Detect which cell encompasses the target text, then output its (x, y) center coordinate. 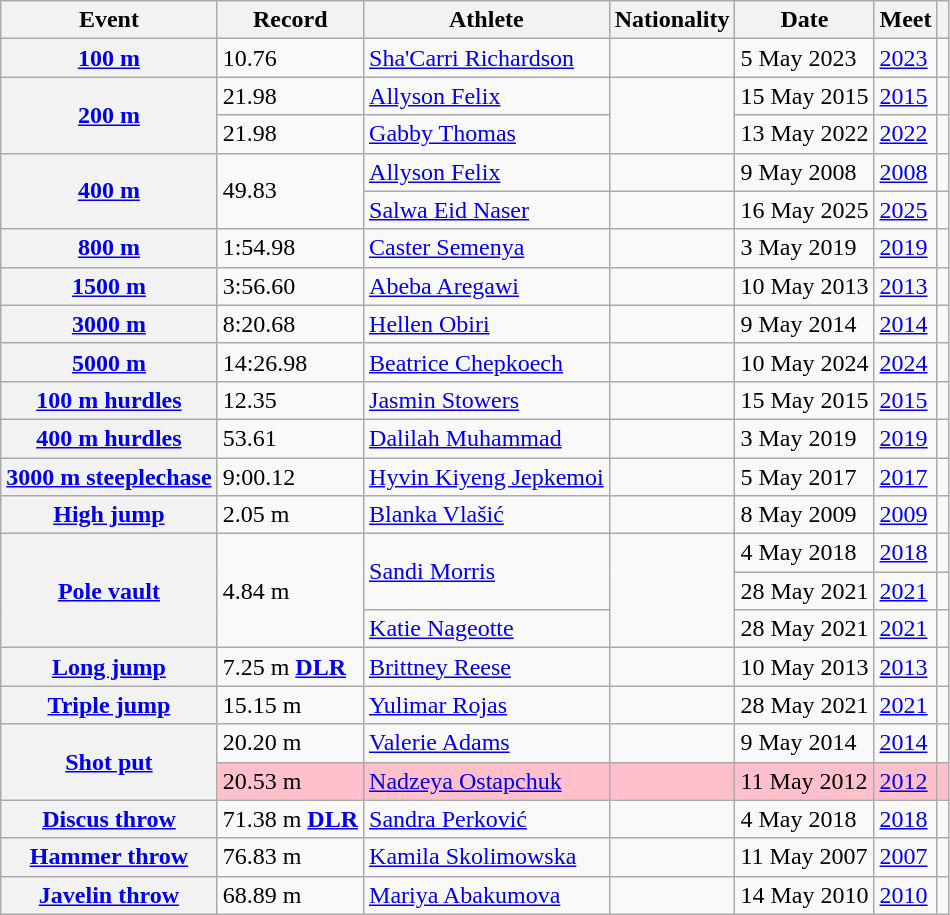
Sandra Perković (487, 819)
14:26.98 (290, 362)
100 m (109, 58)
68.89 m (290, 895)
2017 (906, 477)
13 May 2022 (804, 134)
Hammer throw (109, 857)
20.53 m (290, 781)
2012 (906, 781)
Gabby Thomas (487, 134)
Dalilah Muhammad (487, 438)
Jasmin Stowers (487, 400)
Long jump (109, 667)
Discus throw (109, 819)
20.20 m (290, 743)
Sandi Morris (487, 572)
11 May 2012 (804, 781)
7.25 m DLR (290, 667)
Date (804, 20)
10 May 2024 (804, 362)
Javelin throw (109, 895)
Nationality (672, 20)
Sha'Carri Richardson (487, 58)
5000 m (109, 362)
14 May 2010 (804, 895)
High jump (109, 515)
Abeba Aregawi (487, 286)
Hyvin Kiyeng Jepkemoi (487, 477)
Shot put (109, 762)
2009 (906, 515)
10.76 (290, 58)
12.35 (290, 400)
5 May 2023 (804, 58)
9:00.12 (290, 477)
Valerie Adams (487, 743)
16 May 2025 (804, 210)
Athlete (487, 20)
Event (109, 20)
100 m hurdles (109, 400)
76.83 m (290, 857)
Meet (906, 20)
53.61 (290, 438)
5 May 2017 (804, 477)
3000 m steeplechase (109, 477)
2007 (906, 857)
Katie Nageotte (487, 629)
400 m hurdles (109, 438)
3:56.60 (290, 286)
Nadzeya Ostapchuk (487, 781)
49.83 (290, 191)
Kamila Skolimowska (487, 857)
9 May 2008 (804, 172)
8:20.68 (290, 324)
8 May 2009 (804, 515)
2023 (906, 58)
Yulimar Rojas (487, 705)
1:54.98 (290, 248)
11 May 2007 (804, 857)
15.15 m (290, 705)
2025 (906, 210)
2010 (906, 895)
2024 (906, 362)
Hellen Obiri (487, 324)
Triple jump (109, 705)
Caster Semenya (487, 248)
Beatrice Chepkoech (487, 362)
Salwa Eid Naser (487, 210)
800 m (109, 248)
2022 (906, 134)
71.38 m DLR (290, 819)
3000 m (109, 324)
Pole vault (109, 591)
Blanka Vlašić (487, 515)
Record (290, 20)
2008 (906, 172)
Brittney Reese (487, 667)
Mariya Abakumova (487, 895)
1500 m (109, 286)
2.05 m (290, 515)
400 m (109, 191)
200 m (109, 115)
4.84 m (290, 591)
